Output the [X, Y] coordinate of the center of the cell containing the given text.  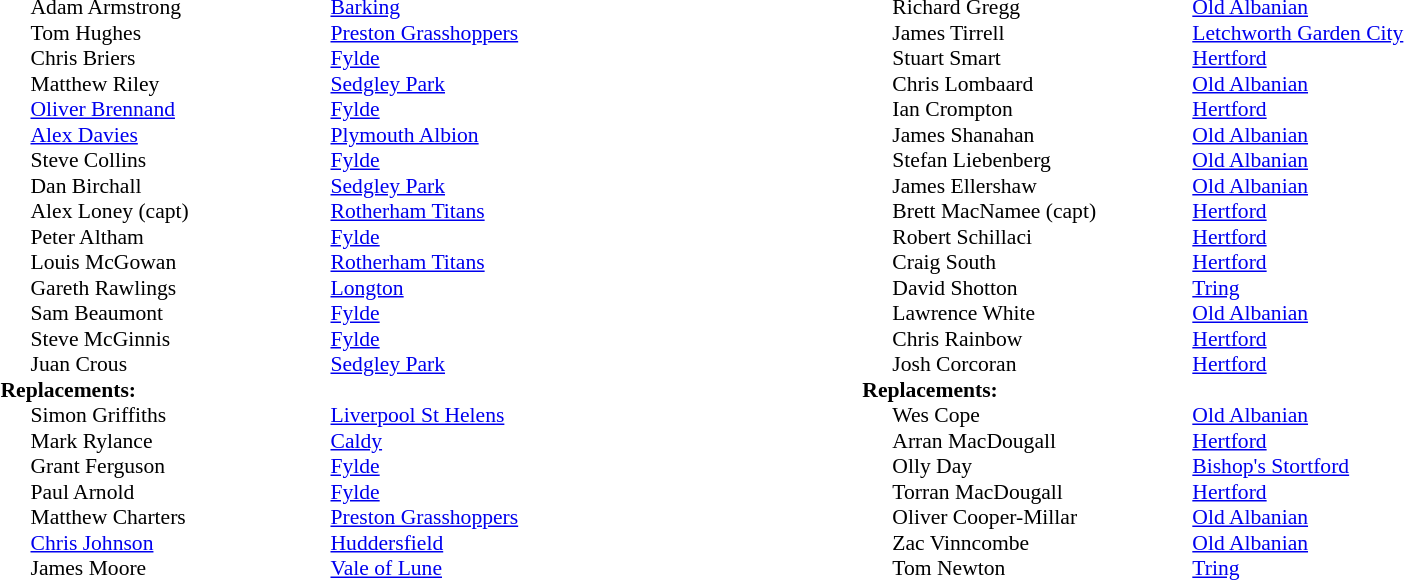
Oliver Brennand [180, 109]
Brett MacNamee (capt) [1042, 211]
Huddersfield [424, 543]
Grant Ferguson [180, 467]
Mark Rylance [180, 441]
Peter Altham [180, 237]
Alex Davies [180, 135]
Louis McGowan [180, 263]
Arran MacDougall [1042, 441]
Torran MacDougall [1042, 492]
Gareth Rawlings [180, 288]
Oliver Cooper-Millar [1042, 517]
Wes Cope [1042, 415]
Tom Hughes [180, 33]
Chris Briers [180, 59]
Steve Collins [180, 161]
Tring [1298, 288]
Matthew Charters [180, 517]
Olly Day [1042, 467]
Matthew Riley [180, 84]
Bishop's Stortford [1298, 467]
Stefan Liebenberg [1042, 161]
Liverpool St Helens [424, 415]
Zac Vinncombe [1042, 543]
Letchworth Garden City [1298, 33]
Stuart Smart [1042, 59]
Josh Corcoran [1042, 365]
Chris Johnson [180, 543]
Alex Loney (capt) [180, 211]
James Ellershaw [1042, 186]
Steve McGinnis [180, 339]
Dan Birchall [180, 186]
Lawrence White [1042, 313]
Longton [424, 288]
Ian Crompton [1042, 109]
Robert Schillaci [1042, 237]
David Shotton [1042, 288]
Plymouth Albion [424, 135]
James Shanahan [1042, 135]
Chris Lombaard [1042, 84]
Caldy [424, 441]
Paul Arnold [180, 492]
Craig South [1042, 263]
Juan Crous [180, 365]
Simon Griffiths [180, 415]
Sam Beaumont [180, 313]
Chris Rainbow [1042, 339]
James Tirrell [1042, 33]
